Find where the given text appears and provide that cell's center as [x, y] coordinate. 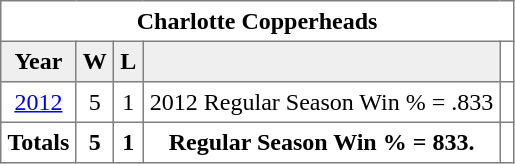
2012 [38, 102]
2012 Regular Season Win % = .833 [322, 102]
Regular Season Win % = 833. [322, 142]
Totals [38, 142]
Year [38, 61]
L [129, 61]
W [95, 61]
Charlotte Copperheads [258, 21]
